Find where the given text appears and provide that cell's center as (X, Y) coordinate. 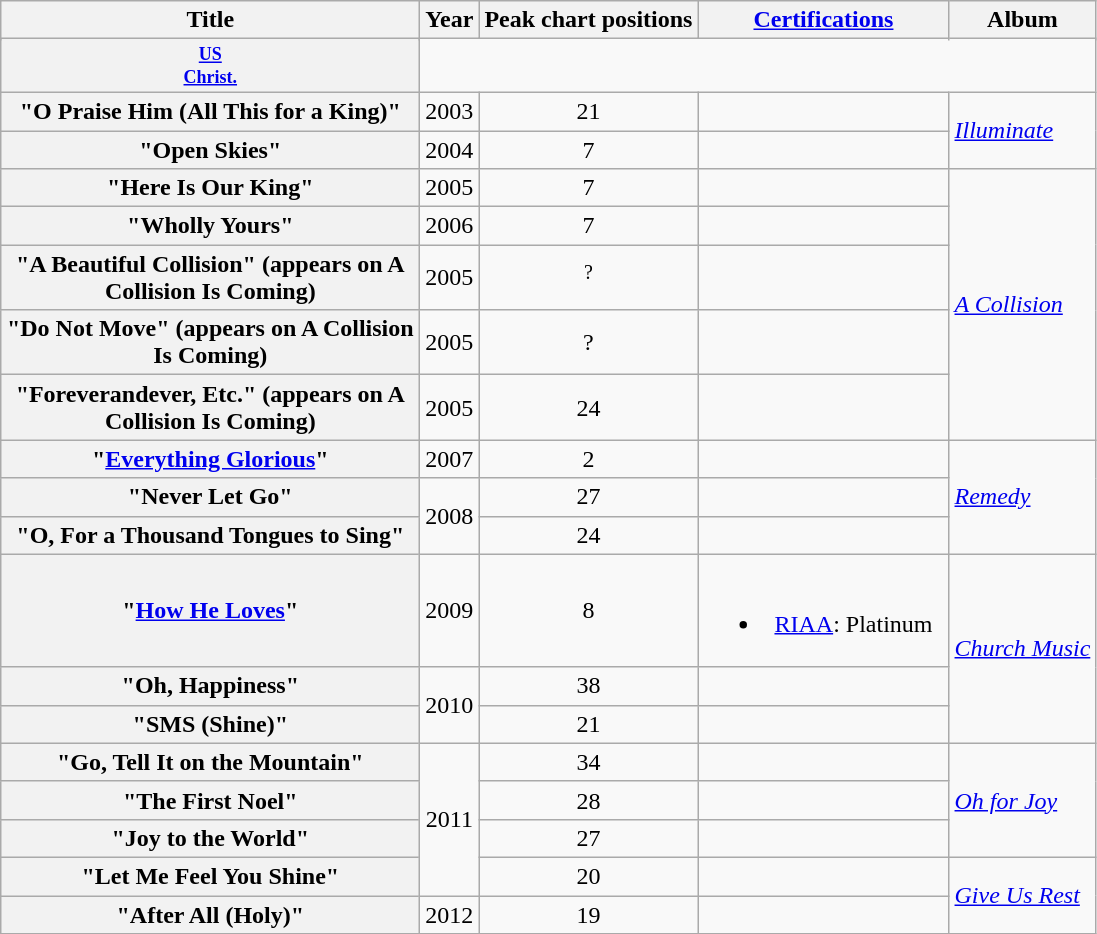
Certifications (824, 20)
2012 (450, 915)
A Collision (1022, 304)
"Never Let Go" (210, 497)
RIAA: Platinum (824, 610)
Album (1022, 20)
"Oh, Happiness" (210, 686)
USChrist. (210, 66)
"The First Noel" (210, 800)
Give Us Rest (1022, 895)
"Joy to the World" (210, 838)
2011 (450, 819)
Oh for Joy (1022, 800)
2004 (450, 150)
"Everything Glorious" (210, 459)
2 (588, 459)
2003 (450, 111)
"SMS (Shine)" (210, 724)
Illuminate (1022, 130)
"O Praise Him (All This for a King)" (210, 111)
38 (588, 686)
20 (588, 876)
"How He Loves" (210, 610)
19 (588, 915)
34 (588, 762)
2006 (450, 226)
"Here Is Our King" (210, 188)
8 (588, 610)
"Wholly Yours" (210, 226)
2007 (450, 459)
2008 (450, 516)
Year (450, 20)
2009 (450, 610)
Peak chart positions (588, 20)
"Do Not Move" (appears on A Collision Is Coming) (210, 342)
"Open Skies" (210, 150)
"After All (Holy)" (210, 915)
Church Music (1022, 648)
Remedy (1022, 497)
"Let Me Feel You Shine" (210, 876)
"A Beautiful Collision" (appears on A Collision Is Coming) (210, 278)
"Go, Tell It on the Mountain" (210, 762)
2010 (450, 705)
"O, For a Thousand Tongues to Sing" (210, 535)
28 (588, 800)
"Foreverandever, Etc." (appears on A Collision Is Coming) (210, 408)
Title (210, 20)
